Determine the (X, Y) coordinate at the center of the cell enclosing the given text.  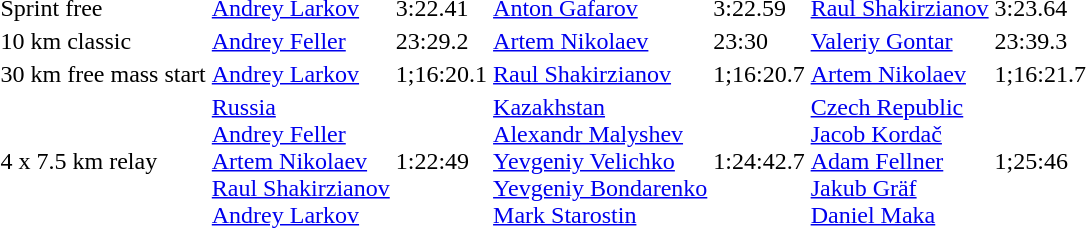
Raul Shakirzianov (600, 74)
23:30 (759, 41)
23:29.2 (441, 41)
Valeriy Gontar (900, 41)
1;16:20.7 (759, 74)
1;16:20.1 (441, 74)
Andrey Feller (300, 41)
Andrey Larkov (300, 74)
